From the cell containing the given text, extract its center point as [x, y] coordinate. 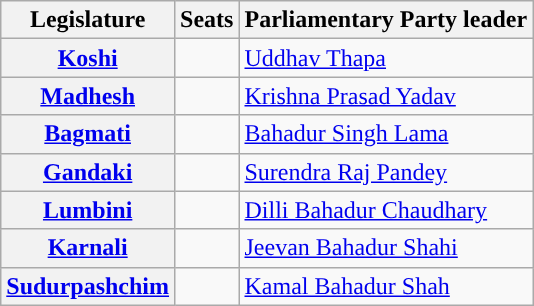
Madhesh [88, 96]
Uddhav Thapa [386, 58]
Parliamentary Party leader [386, 20]
Krishna Prasad Yadav [386, 96]
Seats [207, 20]
Sudurpashchim [88, 286]
Koshi [88, 58]
Surendra Raj Pandey [386, 172]
Jeevan Bahadur Shahi [386, 248]
Karnali [88, 248]
Dilli Bahadur Chaudhary [386, 210]
Legislature [88, 20]
Bahadur Singh Lama [386, 134]
Gandaki [88, 172]
Lumbini [88, 210]
Kamal Bahadur Shah [386, 286]
Bagmati [88, 134]
